For the text-containing cell, return its midpoint in (X, Y) coordinate format. 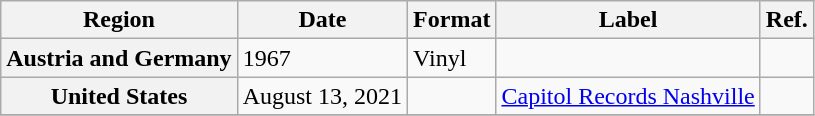
Region (119, 20)
1967 (322, 58)
Austria and Germany (119, 58)
Vinyl (452, 58)
Ref. (786, 20)
Capitol Records Nashville (628, 96)
August 13, 2021 (322, 96)
Label (628, 20)
United States (119, 96)
Date (322, 20)
Format (452, 20)
